For the text-containing cell, return its midpoint in [x, y] coordinate format. 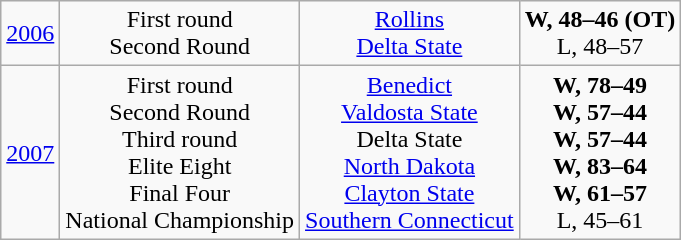
RollinsDelta State [410, 34]
BenedictValdosta StateDelta StateNorth DakotaClayton StateSouthern Connecticut [410, 152]
W, 78–49W, 57–44W, 57–44W, 83–64W, 61–57L, 45–61 [600, 152]
First roundSecond RoundThird roundElite EightFinal FourNational Championship [180, 152]
2007 [30, 152]
W, 48–46 (OT)L, 48–57 [600, 34]
First roundSecond Round [180, 34]
2006 [30, 34]
